Detect which cell encompasses the target text, then output its [x, y] center coordinate. 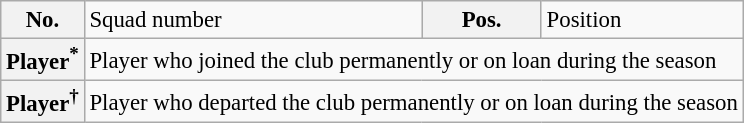
No. [42, 20]
Pos. [482, 20]
Player† [42, 102]
Position [642, 20]
Player* [42, 60]
Player who joined the club permanently or on loan during the season [414, 60]
Player who departed the club permanently or on loan during the season [414, 102]
Squad number [253, 20]
